Return the (x, y) coordinate for the center point of the cell that contains the specified text.  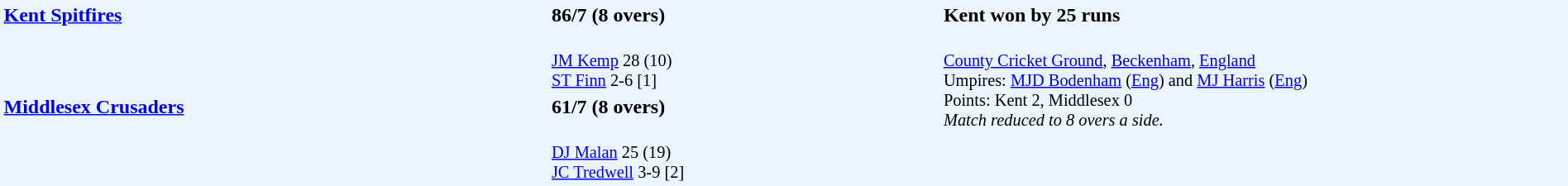
Kent Spitfires (275, 47)
86/7 (8 overs) (744, 15)
JM Kemp 28 (10) ST Finn 2-6 [1] (744, 61)
61/7 (8 overs) (744, 107)
Kent won by 25 runs (1254, 15)
DJ Malan 25 (19) JC Tredwell 3-9 [2] (744, 152)
Middlesex Crusaders (275, 139)
County Cricket Ground, Beckenham, England Umpires: MJD Bodenham (Eng) and MJ Harris (Eng) Points: Kent 2, Middlesex 0Match reduced to 8 overs a side. (1254, 107)
